Scan for the cell matching the given text and deliver its (X, Y) coordinate at center. 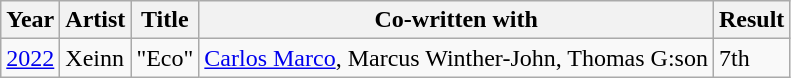
Result (751, 20)
"Eco" (165, 58)
Year (30, 20)
2022 (30, 58)
Co-written with (456, 20)
Artist (96, 20)
Carlos Marco, Marcus Winther-John, Thomas G:son (456, 58)
7th (751, 58)
Xeinn (96, 58)
Title (165, 20)
